Search for the cell housing the specified text and yield its [x, y] center coordinate. 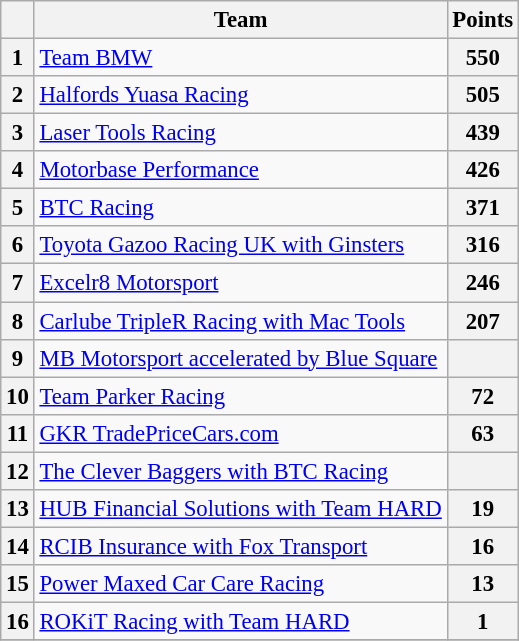
15 [18, 584]
Team Parker Racing [240, 396]
14 [18, 546]
207 [482, 321]
Points [482, 20]
4 [18, 170]
Toyota Gazoo Racing UK with Ginsters [240, 245]
3 [18, 133]
63 [482, 433]
11 [18, 433]
HUB Financial Solutions with Team HARD [240, 509]
Team BMW [240, 58]
Power Maxed Car Care Racing [240, 584]
246 [482, 283]
6 [18, 245]
GKR TradePriceCars.com [240, 433]
9 [18, 358]
Motorbase Performance [240, 170]
19 [482, 509]
MB Motorsport accelerated by Blue Square [240, 358]
Halfords Yuasa Racing [240, 95]
7 [18, 283]
439 [482, 133]
RCIB Insurance with Fox Transport [240, 546]
2 [18, 95]
ROKiT Racing with Team HARD [240, 621]
505 [482, 95]
550 [482, 58]
72 [482, 396]
10 [18, 396]
Carlube TripleR Racing with Mac Tools [240, 321]
Excelr8 Motorsport [240, 283]
316 [482, 245]
426 [482, 170]
The Clever Baggers with BTC Racing [240, 471]
12 [18, 471]
371 [482, 208]
Team [240, 20]
5 [18, 208]
BTC Racing [240, 208]
8 [18, 321]
Laser Tools Racing [240, 133]
